Identify which cell holds the provided text, then report its (X, Y) central coordinate. 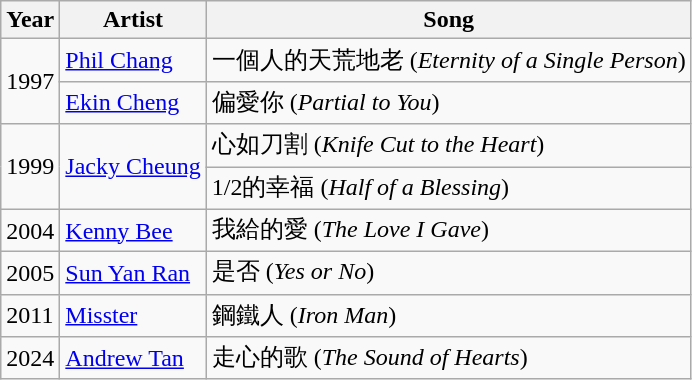
Misster (133, 316)
心如刀割 (Knife Cut to the Heart) (448, 146)
是否 (Yes or No) (448, 274)
一個人的天荒地老 (Eternity of a Single Person) (448, 60)
2024 (30, 358)
2005 (30, 274)
偏愛你 (Partial to You) (448, 102)
Song (448, 20)
走心的歌 (The Sound of Hearts) (448, 358)
2011 (30, 316)
1997 (30, 82)
2004 (30, 230)
1999 (30, 166)
鋼鐵人 (Iron Man) (448, 316)
Kenny Bee (133, 230)
Year (30, 20)
Ekin Cheng (133, 102)
Jacky Cheung (133, 166)
Phil Chang (133, 60)
Andrew Tan (133, 358)
1/2的幸福 (Half of a Blessing) (448, 188)
Artist (133, 20)
Sun Yan Ran (133, 274)
我給的愛 (The Love I Gave) (448, 230)
